Extract the [X, Y] coordinate from the center of the cell holding the provided text.  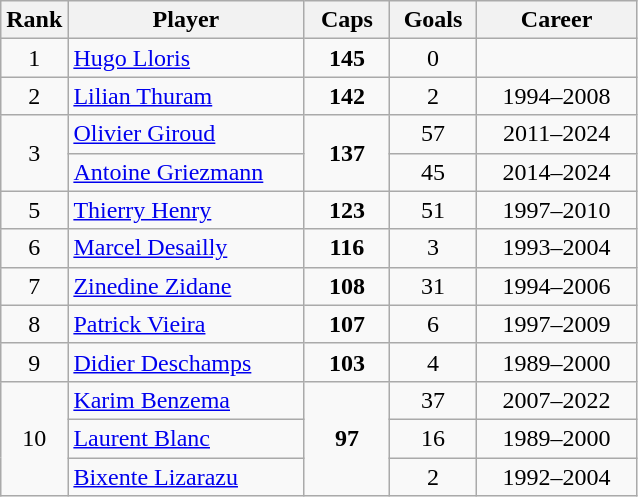
108 [347, 286]
37 [433, 400]
1997–2009 [556, 324]
10 [34, 438]
16 [433, 438]
Olivier Giroud [186, 134]
7 [34, 286]
116 [347, 248]
1997–2010 [556, 210]
Hugo Lloris [186, 58]
4 [433, 362]
57 [433, 134]
Karim Benzema [186, 400]
9 [34, 362]
Antoine Griezmann [186, 172]
Thierry Henry [186, 210]
8 [34, 324]
123 [347, 210]
Patrick Vieira [186, 324]
97 [347, 438]
1 [34, 58]
51 [433, 210]
5 [34, 210]
1994–2006 [556, 286]
Bixente Lizarazu [186, 477]
Lilian Thuram [186, 96]
Player [186, 20]
2007–2022 [556, 400]
Zinedine Zidane [186, 286]
2014–2024 [556, 172]
145 [347, 58]
137 [347, 153]
2011–2024 [556, 134]
0 [433, 58]
Laurent Blanc [186, 438]
142 [347, 96]
45 [433, 172]
31 [433, 286]
Marcel Desailly [186, 248]
Didier Deschamps [186, 362]
1992–2004 [556, 477]
Goals [433, 20]
103 [347, 362]
Career [556, 20]
1993–2004 [556, 248]
Rank [34, 20]
1994–2008 [556, 96]
107 [347, 324]
Caps [347, 20]
